Extract the [X, Y] coordinate from the center of the cell holding the provided text.  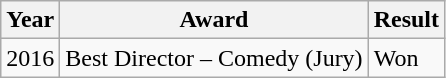
Result [406, 20]
2016 [30, 58]
Best Director – Comedy (Jury) [214, 58]
Award [214, 20]
Won [406, 58]
Year [30, 20]
